Pinpoint the cell where the given text exists, returning its [X, Y] midpoint coordinate. 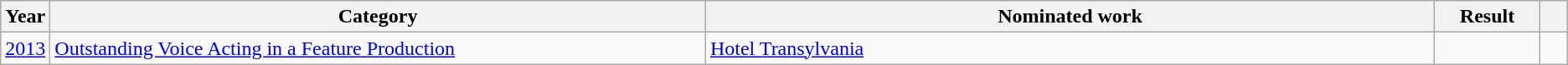
Hotel Transylvania [1070, 48]
Category [379, 17]
Outstanding Voice Acting in a Feature Production [379, 48]
Nominated work [1070, 17]
Result [1488, 17]
Year [25, 17]
2013 [25, 48]
